Detect which cell encompasses the target text, then output its (x, y) center coordinate. 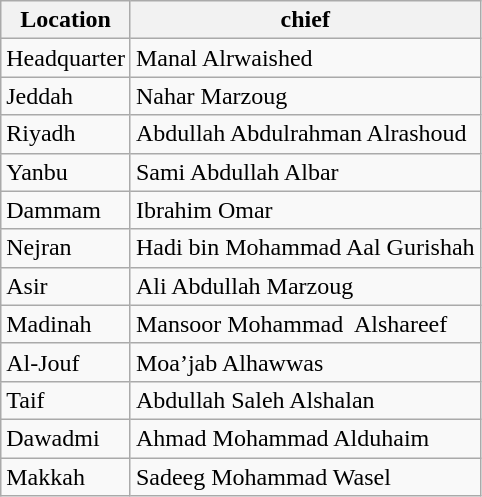
Dammam (66, 210)
Taif (66, 400)
Madinah (66, 324)
Manal Alrwaished (305, 58)
chief (305, 20)
Nejran (66, 248)
Abdullah Abdulrahman Alrashoud (305, 134)
Ali Abdullah Marzoug (305, 286)
Dawadmi (66, 438)
Moa’jab Alhawwas (305, 362)
Hadi bin Mohammad Aal Gurishah (305, 248)
Abdullah Saleh Alshalan (305, 400)
Ahmad Mohammad Alduhaim (305, 438)
Yanbu (66, 172)
Jeddah (66, 96)
Headquarter (66, 58)
Ibrahim Omar (305, 210)
Nahar Marzoug (305, 96)
Asir (66, 286)
Makkah (66, 477)
Location (66, 20)
Sami Abdullah Albar (305, 172)
Sadeeg Mohammad Wasel (305, 477)
Riyadh (66, 134)
Al-Jouf (66, 362)
Mansoor Mohammad Alshareef (305, 324)
